Pinpoint the cell where the given text exists, returning its (x, y) midpoint coordinate. 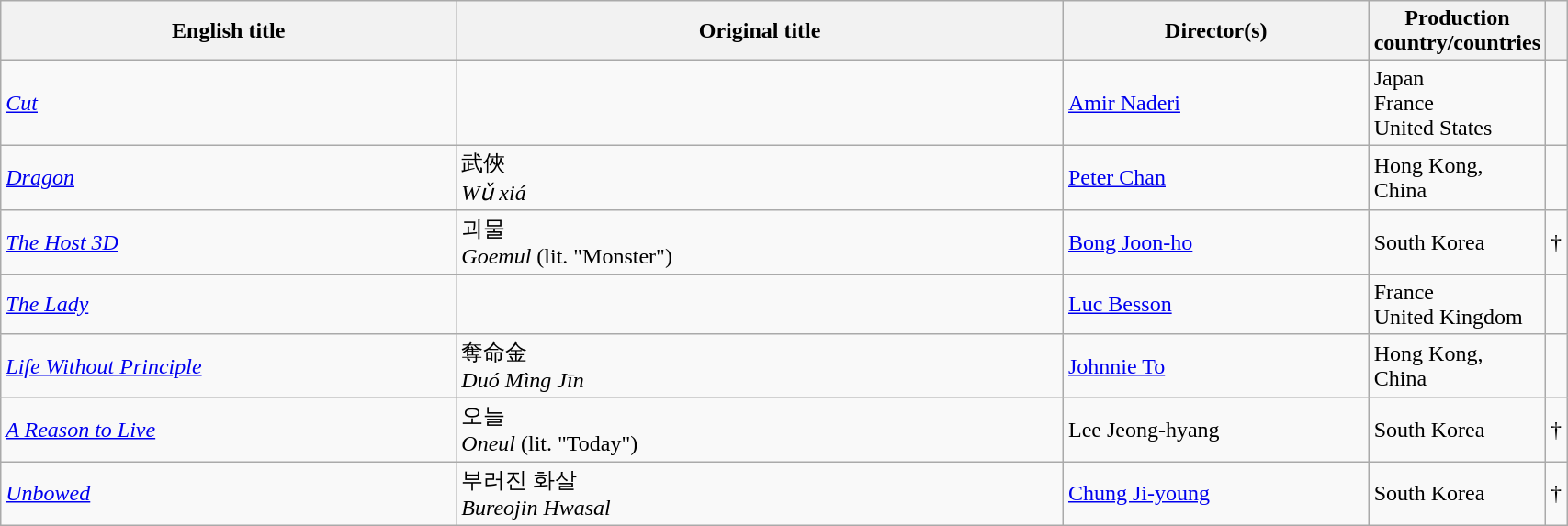
FranceUnited Kingdom (1457, 303)
Lee Jeong-hyang (1216, 430)
Chung Ji-young (1216, 494)
Amir Naderi (1216, 103)
Japan France United States (1457, 103)
Cut (229, 103)
Original title (761, 31)
English title (229, 31)
武俠Wǔ xiá (761, 178)
Johnnie To (1216, 366)
奪命金Duó Mìng Jīn (761, 366)
Unbowed (229, 494)
괴물Goemul (lit. "Monster") (761, 242)
Peter Chan (1216, 178)
Luc Besson (1216, 303)
Bong Joon-ho (1216, 242)
A Reason to Live (229, 430)
Production country/countries (1457, 31)
The Host 3D (229, 242)
The Lady (229, 303)
Director(s) (1216, 31)
Life Without Principle (229, 366)
오늘Oneul (lit. "Today") (761, 430)
부러진 화살Bureojin Hwasal (761, 494)
Dragon (229, 178)
